Capture the cell that displays the provided text and extract its (X, Y) central coordinate. 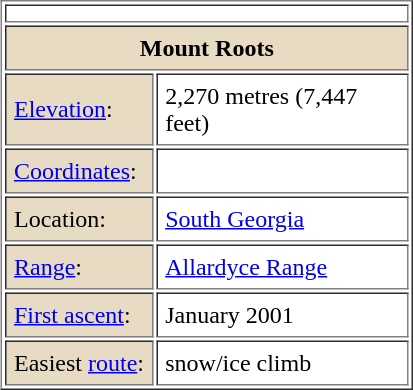
Coordinates: (79, 170)
Easiest route: (79, 362)
Location: (79, 218)
Elevation: (79, 110)
Allardyce Range (282, 266)
snow/ice climb (282, 362)
2,270 metres (7,447 feet) (282, 110)
First ascent: (79, 314)
January 2001 (282, 314)
Mount Roots (207, 48)
South Georgia (282, 218)
Range: (79, 266)
